Locate the cell with the specified text and output its (x, y) center coordinate. 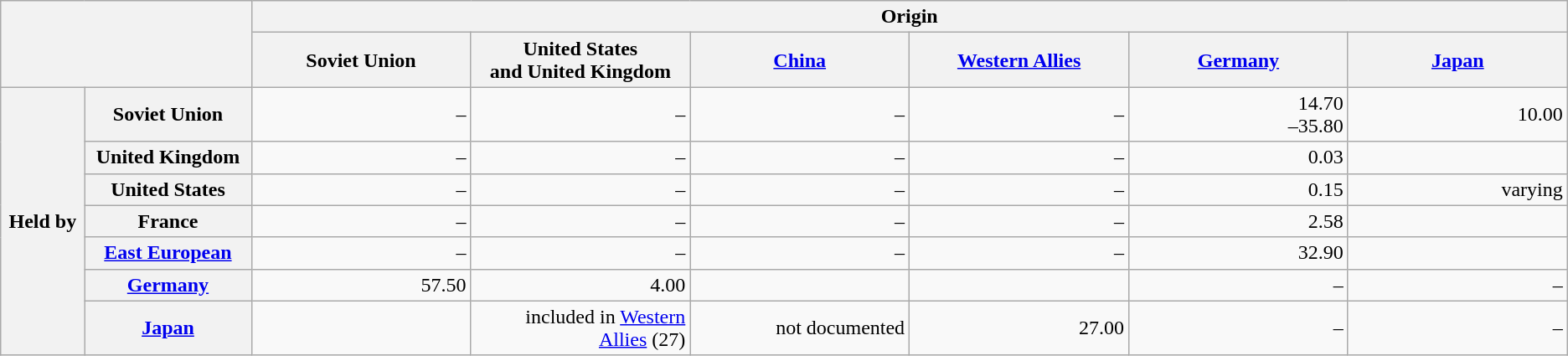
0.15 (1239, 189)
27.00 (1019, 328)
14.70–35.80 (1239, 114)
East European (168, 253)
China (800, 60)
varying (1457, 189)
France (168, 221)
United States (168, 189)
not documented (800, 328)
57.50 (361, 285)
4.00 (580, 285)
0.03 (1239, 157)
32.90 (1239, 253)
Western Allies (1019, 60)
10.00 (1457, 114)
included in Western Allies (27) (580, 328)
2.58 (1239, 221)
United Kingdom (168, 157)
Held by (43, 221)
Origin (910, 17)
United Statesand United Kingdom (580, 60)
